Provide the [x, y] coordinate of the cell's center where the given text is located.  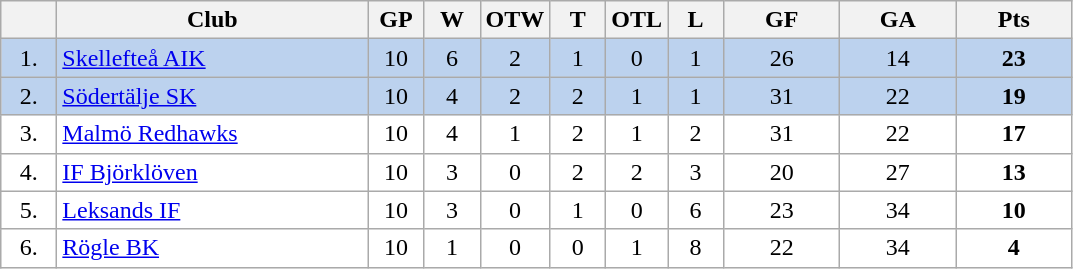
GA [898, 20]
Club [212, 20]
1. [29, 58]
13 [1014, 172]
T [578, 20]
26 [782, 58]
OTW [515, 20]
8 [696, 248]
GF [782, 20]
3. [29, 134]
Malmö Redhawks [212, 134]
6. [29, 248]
OTL [637, 20]
Skellefteå AIK [212, 58]
Pts [1014, 20]
Rögle BK [212, 248]
GP [396, 20]
5. [29, 210]
2. [29, 96]
14 [898, 58]
IF Björklöven [212, 172]
Södertälje SK [212, 96]
27 [898, 172]
4. [29, 172]
L [696, 20]
19 [1014, 96]
20 [782, 172]
17 [1014, 134]
W [452, 20]
Leksands IF [212, 210]
